Find where the given text appears and provide that cell's center as [X, Y] coordinate. 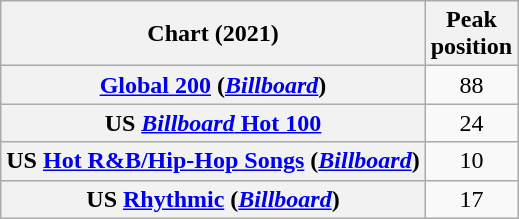
US Rhythmic (Billboard) [213, 199]
Global 200 (Billboard) [213, 85]
Peakposition [471, 34]
88 [471, 85]
17 [471, 199]
US Hot R&B/Hip-Hop Songs (Billboard) [213, 161]
US Billboard Hot 100 [213, 123]
Chart (2021) [213, 34]
24 [471, 123]
10 [471, 161]
